Capture the cell that displays the provided text and extract its [x, y] central coordinate. 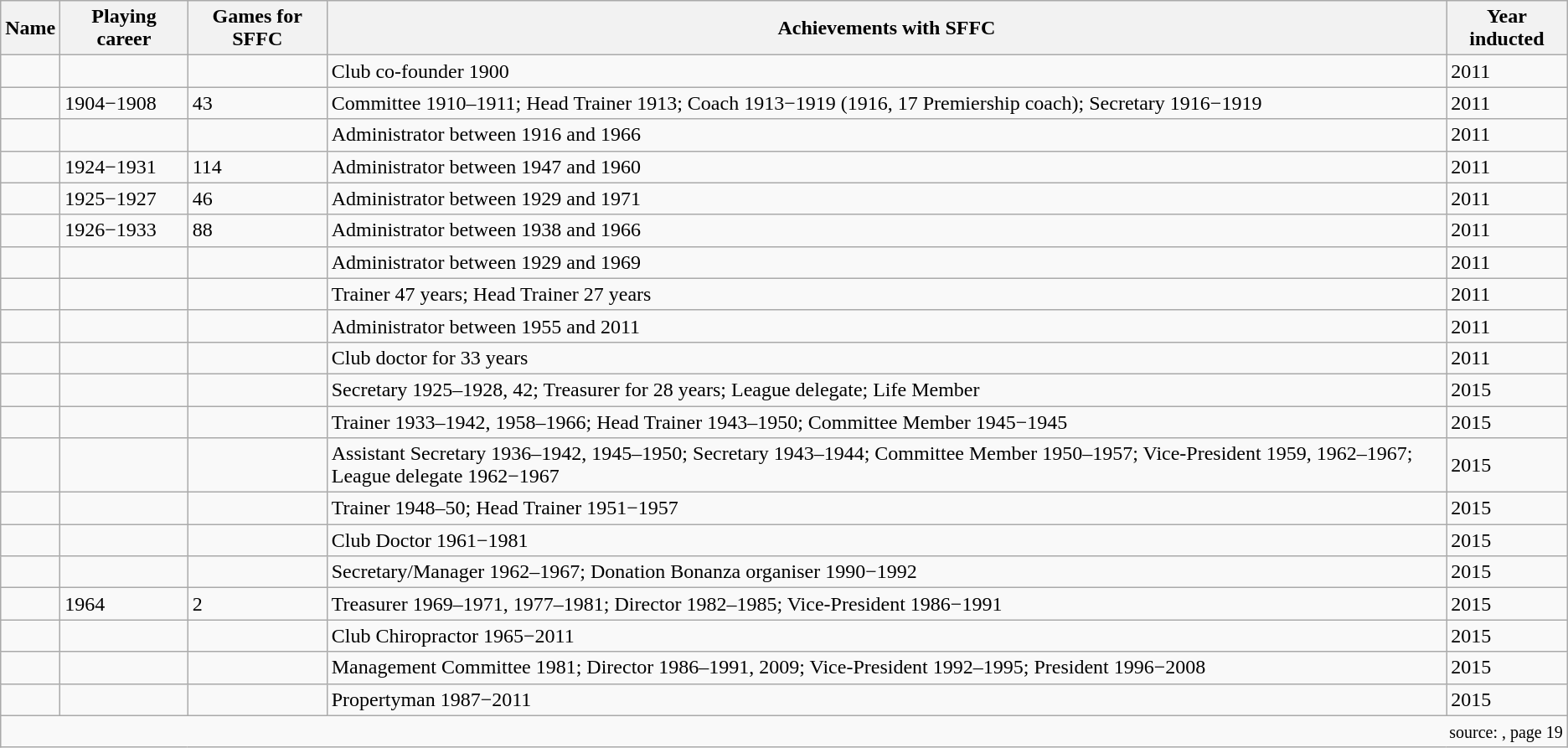
1964 [124, 604]
88 [257, 230]
Playing career [124, 28]
Name [30, 28]
Year inducted [1508, 28]
Secretary/Manager 1962–1967; Donation Bonanza organiser 1990−1992 [886, 572]
Administrator between 1955 and 2011 [886, 326]
Committee 1910–1911; Head Trainer 1913; Coach 1913−1919 (1916, 17 Premiership coach); Secretary 1916−1919 [886, 103]
46 [257, 199]
Club Doctor 1961−1981 [886, 540]
1924−1931 [124, 167]
Treasurer 1969–1971, 1977–1981; Director 1982–1985; Vice-President 1986−1991 [886, 604]
Trainer 1948–50; Head Trainer 1951−1957 [886, 508]
Assistant Secretary 1936–1942, 1945–1950; Secretary 1943–1944; Committee Member 1950–1957; Vice-President 1959, 1962–1967; League delegate 1962−1967 [886, 466]
1926−1933 [124, 230]
Administrator between 1929 and 1969 [886, 262]
source: , page 19 [784, 731]
Club Chiropractor 1965−2011 [886, 636]
Games for SFFC [257, 28]
2 [257, 604]
Administrator between 1938 and 1966 [886, 230]
114 [257, 167]
Trainer 47 years; Head Trainer 27 years [886, 294]
1925−1927 [124, 199]
Club co-founder 1900 [886, 71]
Management Committee 1981; Director 1986–1991, 2009; Vice-President 1992–1995; President 1996−2008 [886, 668]
Administrator between 1929 and 1971 [886, 199]
43 [257, 103]
1904−1908 [124, 103]
Achievements with SFFC [886, 28]
Administrator between 1916 and 1966 [886, 135]
Trainer 1933–1942, 1958–1966; Head Trainer 1943–1950; Committee Member 1945−1945 [886, 421]
Propertyman 1987−2011 [886, 699]
Club doctor for 33 years [886, 358]
Secretary 1925–1928, 42; Treasurer for 28 years; League delegate; Life Member [886, 389]
Administrator between 1947 and 1960 [886, 167]
